Provide the (x, y) coordinate of the cell's center where the given text is located.  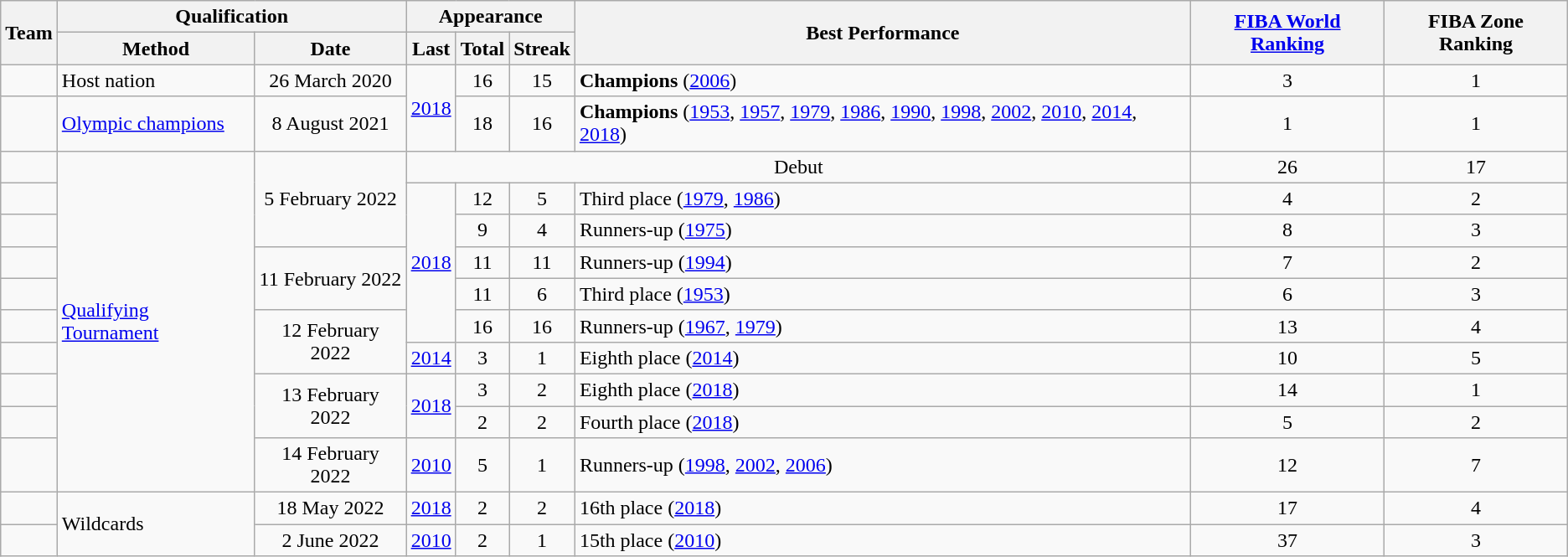
18 May 2022 (330, 508)
Runners-up (1975) (883, 230)
Wildcards (156, 524)
Streak (543, 49)
15 (543, 80)
Runners-up (1967, 1979) (883, 326)
Eighth place (2014) (883, 358)
11 February 2022 (330, 278)
16th place (2018) (883, 508)
FIBA World Ranking (1287, 33)
Appearance (491, 17)
Debut (798, 167)
14 (1287, 389)
Date (330, 49)
Third place (1953) (883, 294)
Eighth place (2018) (883, 389)
Fourth place (2018) (883, 421)
8 August 2021 (330, 124)
Best Performance (883, 33)
14 February 2022 (330, 466)
5 February 2022 (330, 199)
2 June 2022 (330, 540)
Total (482, 49)
Runners-up (1998, 2002, 2006) (883, 466)
13 February 2022 (330, 405)
Qualification (231, 17)
Champions (2006) (883, 80)
2014 (431, 358)
Third place (1979, 1986) (883, 199)
Last (431, 49)
12 February 2022 (330, 342)
18 (482, 124)
13 (1287, 326)
Qualifying Tournament (156, 322)
FIBA Zone Ranking (1476, 33)
Champions (1953, 1957, 1979, 1986, 1990, 1998, 2002, 2010, 2014, 2018) (883, 124)
15th place (2010) (883, 540)
26 March 2020 (330, 80)
37 (1287, 540)
Runners-up (1994) (883, 262)
8 (1287, 230)
Host nation (156, 80)
Olympic champions (156, 124)
Team (29, 33)
Method (156, 49)
10 (1287, 358)
26 (1287, 167)
9 (482, 230)
